Return [x, y] of the center of cell containing provided text 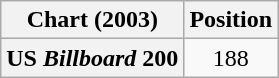
188 [231, 58]
US Billboard 200 [92, 58]
Position [231, 20]
Chart (2003) [92, 20]
